Capture the cell that displays the provided text and extract its [x, y] central coordinate. 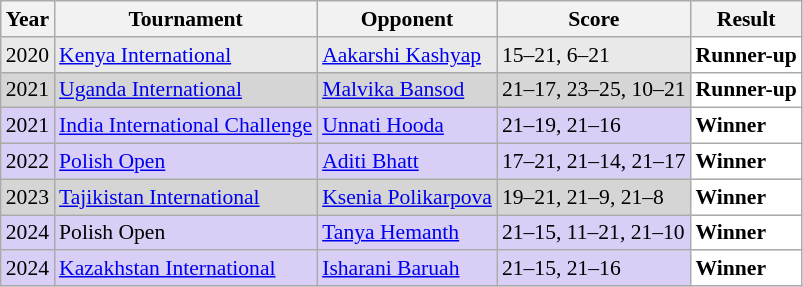
Kenya International [186, 55]
Opponent [407, 19]
17–21, 21–14, 21–17 [594, 162]
Malvika Bansod [407, 90]
19–21, 21–9, 21–8 [594, 197]
Kazakhstan International [186, 269]
21–19, 21–16 [594, 126]
15–21, 6–21 [594, 55]
Ksenia Polikarpova [407, 197]
India International Challenge [186, 126]
Uganda International [186, 90]
Tournament [186, 19]
Isharani Baruah [407, 269]
Score [594, 19]
21–17, 23–25, 10–21 [594, 90]
Aditi Bhatt [407, 162]
Year [28, 19]
Tajikistan International [186, 197]
2023 [28, 197]
Tanya Hemanth [407, 233]
Result [746, 19]
2022 [28, 162]
Aakarshi Kashyap [407, 55]
2020 [28, 55]
21–15, 21–16 [594, 269]
Unnati Hooda [407, 126]
21–15, 11–21, 21–10 [594, 233]
